Detect which cell encompasses the target text, then output its (X, Y) center coordinate. 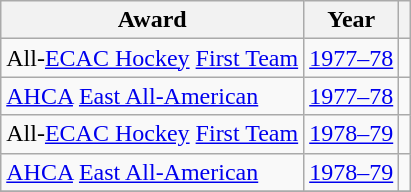
Award (152, 20)
Year (352, 20)
